Determine the (X, Y) coordinate at the center of the cell enclosing the given text.  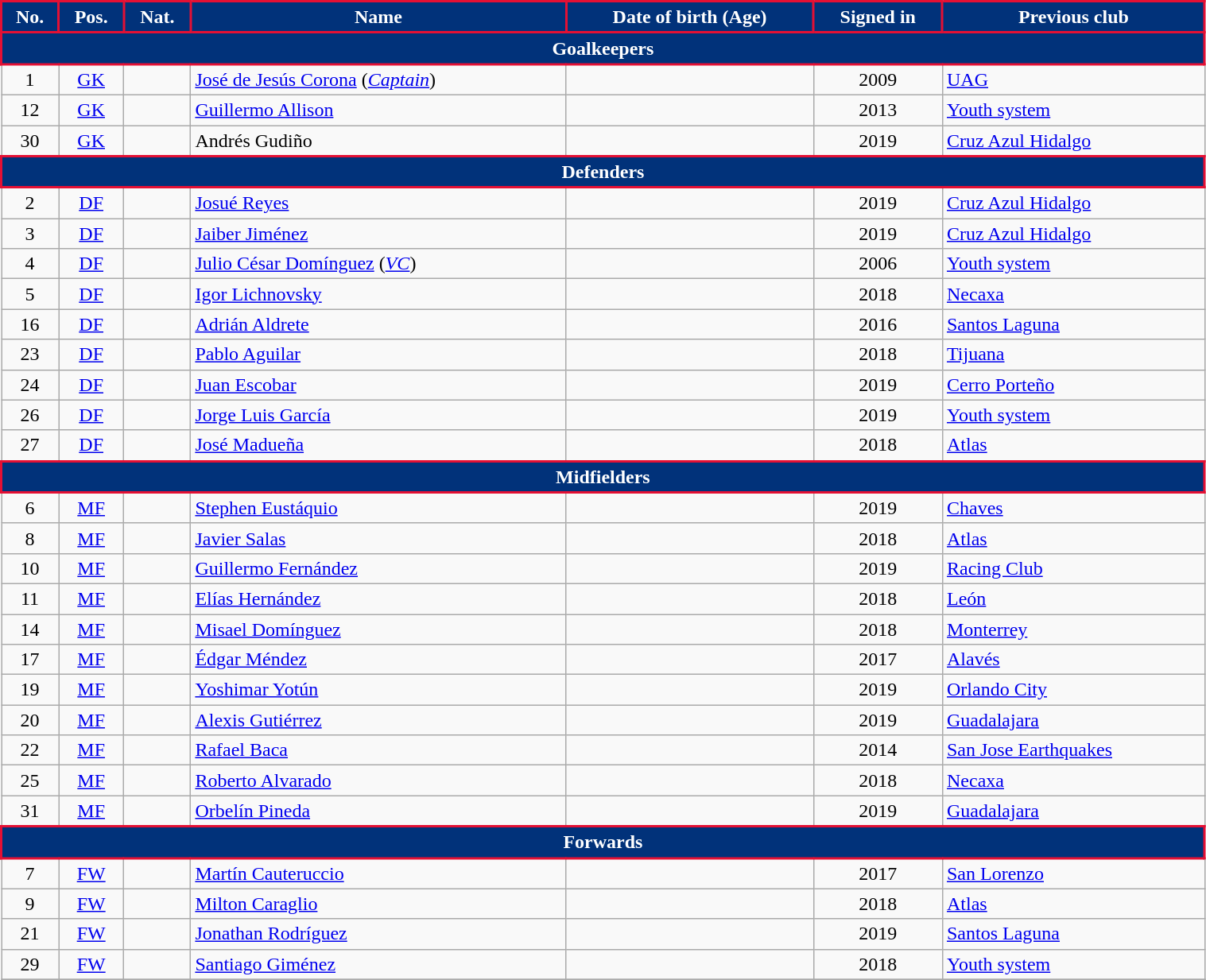
16 (30, 324)
17 (30, 660)
8 (30, 538)
Chaves (1073, 509)
Goalkeepers (603, 48)
Tijuana (1073, 354)
Igor Lichnovsky (378, 294)
Date of birth (Age) (690, 17)
31 (30, 811)
2013 (878, 110)
4 (30, 264)
Rafael Baca (378, 750)
Alexis Gutiérrez (378, 720)
Cerro Porteño (1073, 385)
19 (30, 690)
Santiago Giménez (378, 964)
23 (30, 354)
Stephen Eustáquio (378, 509)
Orlando City (1073, 690)
Roberto Alvarado (378, 781)
Josué Reyes (378, 203)
27 (30, 445)
Name (378, 17)
Forwards (603, 842)
Jonathan Rodríguez (378, 934)
26 (30, 415)
Julio César Domínguez (VC) (378, 264)
Pablo Aguilar (378, 354)
2016 (878, 324)
Yoshimar Yotún (378, 690)
Elías Hernández (378, 598)
20 (30, 720)
2 (30, 203)
Monterrey (1073, 629)
30 (30, 141)
León (1073, 598)
San Lorenzo (1073, 873)
Juan Escobar (378, 385)
No. (30, 17)
2006 (878, 264)
José de Jesús Corona (Captain) (378, 79)
Misael Domínguez (378, 629)
Adrián Aldrete (378, 324)
Andrés Gudiño (378, 141)
Javier Salas (378, 538)
Midfielders (603, 477)
24 (30, 385)
3 (30, 234)
14 (30, 629)
José Madueña (378, 445)
Racing Club (1073, 568)
Nat. (157, 17)
Alavés (1073, 660)
22 (30, 750)
7 (30, 873)
Pos. (91, 17)
Signed in (878, 17)
2009 (878, 79)
9 (30, 904)
6 (30, 509)
Guillermo Fernández (378, 568)
Édgar Méndez (378, 660)
12 (30, 110)
11 (30, 598)
1 (30, 79)
Guillermo Allison (378, 110)
Orbelín Pineda (378, 811)
5 (30, 294)
Martín Cauteruccio (378, 873)
Defenders (603, 172)
2014 (878, 750)
21 (30, 934)
29 (30, 964)
10 (30, 568)
UAG (1073, 79)
25 (30, 781)
Jorge Luis García (378, 415)
Previous club (1073, 17)
Milton Caraglio (378, 904)
San Jose Earthquakes (1073, 750)
Jaiber Jiménez (378, 234)
